Scan for the cell matching the given text and deliver its [x, y] coordinate at center. 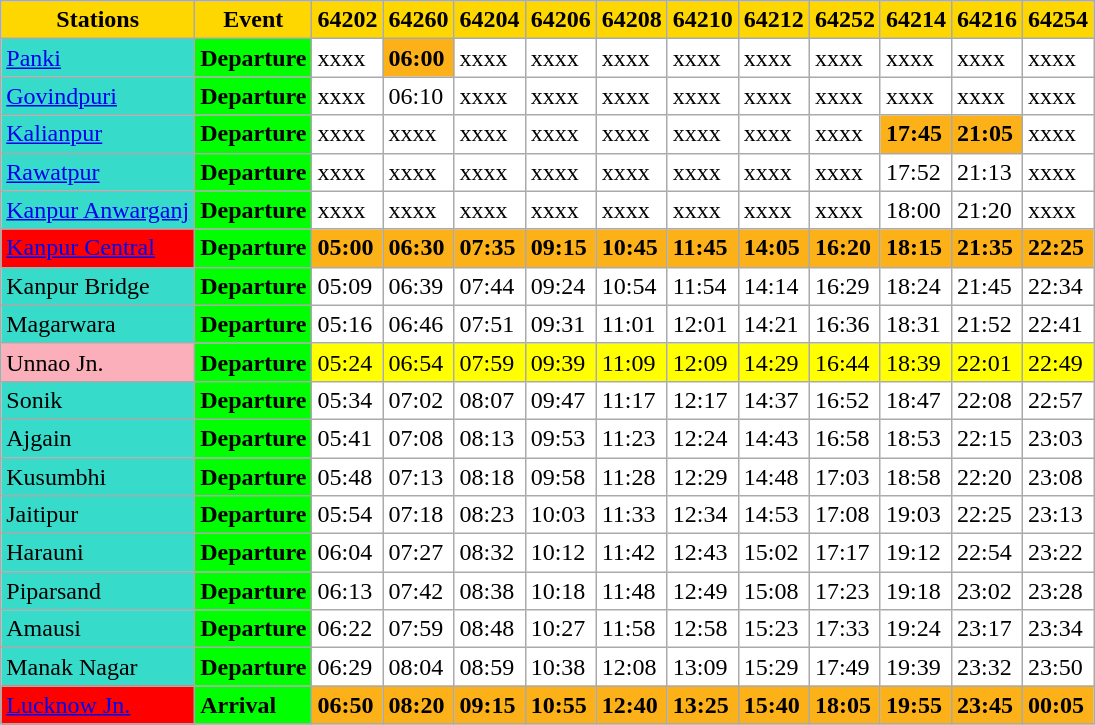
14:14 [774, 286]
08:48 [490, 629]
19:18 [916, 591]
12:24 [702, 438]
Kanpur Bridge [98, 286]
14:43 [774, 438]
10:55 [560, 705]
23:13 [1058, 515]
23:28 [1058, 591]
21:13 [986, 172]
Unnao Jn. [98, 362]
06:50 [348, 705]
Manak Nagar [98, 667]
15:23 [774, 629]
08:04 [418, 667]
22:01 [986, 362]
11:54 [702, 286]
Lucknow Jn. [98, 705]
23:03 [1058, 438]
08:18 [490, 477]
17:49 [844, 667]
Amausi [98, 629]
16:44 [844, 362]
09:53 [560, 438]
08:59 [490, 667]
22:49 [1058, 362]
07:02 [418, 400]
10:18 [560, 591]
07:13 [418, 477]
09:47 [560, 400]
23:22 [1058, 553]
23:45 [986, 705]
12:08 [632, 667]
21:20 [986, 210]
17:33 [844, 629]
17:03 [844, 477]
10:03 [560, 515]
19:55 [916, 705]
05:34 [348, 400]
07:18 [418, 515]
06:30 [418, 248]
64214 [916, 20]
17:23 [844, 591]
18:31 [916, 324]
21:45 [986, 286]
09:24 [560, 286]
Harauni [98, 553]
07:27 [418, 553]
06:29 [348, 667]
22:34 [1058, 286]
23:17 [986, 629]
12:17 [702, 400]
05:09 [348, 286]
18:58 [916, 477]
Piparsand [98, 591]
10:12 [560, 553]
16:36 [844, 324]
11:33 [632, 515]
06:13 [348, 591]
14:29 [774, 362]
06:54 [418, 362]
12:34 [702, 515]
14:21 [774, 324]
12:49 [702, 591]
12:01 [702, 324]
64212 [774, 20]
14:48 [774, 477]
09:39 [560, 362]
08:13 [490, 438]
17:08 [844, 515]
Arrival [254, 705]
08:23 [490, 515]
64204 [490, 20]
08:07 [490, 400]
06:22 [348, 629]
08:38 [490, 591]
07:44 [490, 286]
06:39 [418, 286]
22:57 [1058, 400]
11:28 [632, 477]
22:20 [986, 477]
11:45 [702, 248]
21:35 [986, 248]
21:52 [986, 324]
06:46 [418, 324]
13:09 [702, 667]
09:31 [560, 324]
14:05 [774, 248]
Govindpuri [98, 96]
19:24 [916, 629]
11:09 [632, 362]
Jaitipur [98, 515]
14:53 [774, 515]
11:01 [632, 324]
64254 [1058, 20]
Ajgain [98, 438]
11:58 [632, 629]
05:24 [348, 362]
Magarwara [98, 324]
17:17 [844, 553]
23:02 [986, 591]
15:08 [774, 591]
19:39 [916, 667]
11:17 [632, 400]
11:48 [632, 591]
15:40 [774, 705]
Panki [98, 58]
Kanpur Anwarganj [98, 210]
Kusumbhi [98, 477]
09:58 [560, 477]
06:00 [418, 58]
10:38 [560, 667]
06:10 [418, 96]
05:00 [348, 248]
64252 [844, 20]
23:50 [1058, 667]
05:16 [348, 324]
07:08 [418, 438]
18:05 [844, 705]
18:15 [916, 248]
64260 [418, 20]
12:58 [702, 629]
12:09 [702, 362]
18:53 [916, 438]
16:52 [844, 400]
18:00 [916, 210]
Stations [98, 20]
07:42 [418, 591]
22:15 [986, 438]
64208 [632, 20]
05:41 [348, 438]
22:54 [986, 553]
64216 [986, 20]
16:20 [844, 248]
23:34 [1058, 629]
64206 [560, 20]
07:51 [490, 324]
22:08 [986, 400]
18:24 [916, 286]
05:48 [348, 477]
12:40 [632, 705]
06:04 [348, 553]
05:54 [348, 515]
10:54 [632, 286]
17:52 [916, 172]
64210 [702, 20]
16:58 [844, 438]
21:05 [986, 134]
10:27 [560, 629]
18:39 [916, 362]
Kalianpur [98, 134]
22:41 [1058, 324]
13:25 [702, 705]
64202 [348, 20]
Rawatpur [98, 172]
07:35 [490, 248]
12:29 [702, 477]
10:45 [632, 248]
08:20 [418, 705]
15:02 [774, 553]
12:43 [702, 553]
Event [254, 20]
23:32 [986, 667]
15:29 [774, 667]
19:03 [916, 515]
16:29 [844, 286]
08:32 [490, 553]
11:23 [632, 438]
00:05 [1058, 705]
11:42 [632, 553]
Sonik [98, 400]
23:08 [1058, 477]
17:45 [916, 134]
14:37 [774, 400]
Kanpur Central [98, 248]
19:12 [916, 553]
18:47 [916, 400]
